Scan for the cell matching the given text and deliver its [x, y] coordinate at center. 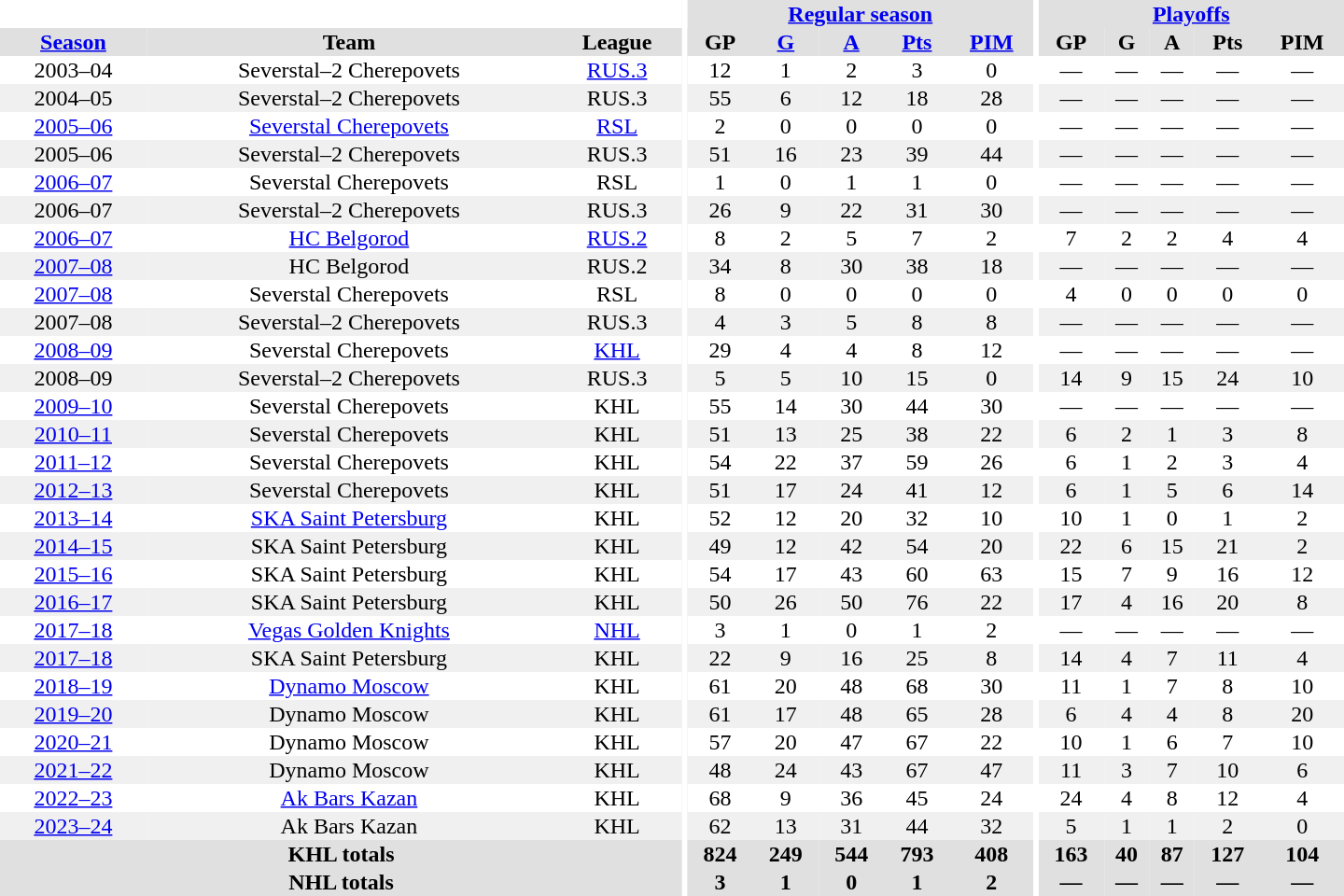
Team [349, 42]
104 [1302, 854]
2023–24 [73, 826]
249 [786, 854]
2016–17 [73, 602]
2014–15 [73, 546]
163 [1071, 854]
2022–23 [73, 798]
793 [917, 854]
2015–16 [73, 574]
Season [73, 42]
60 [917, 574]
2013–14 [73, 518]
49 [720, 546]
29 [720, 350]
65 [917, 714]
2003–04 [73, 70]
2021–22 [73, 770]
408 [992, 854]
87 [1172, 854]
57 [720, 742]
2010–11 [73, 434]
42 [851, 546]
Playoffs [1191, 14]
2009–10 [73, 406]
62 [720, 826]
League [617, 42]
127 [1227, 854]
2011–12 [73, 462]
52 [720, 518]
76 [917, 602]
2019–20 [73, 714]
34 [720, 266]
2020–21 [73, 742]
544 [851, 854]
2004–05 [73, 98]
NHL totals [342, 882]
2012–13 [73, 490]
45 [917, 798]
KHL totals [342, 854]
36 [851, 798]
Vegas Golden Knights [349, 630]
2018–19 [73, 686]
21 [1227, 546]
40 [1127, 854]
NHL [617, 630]
37 [851, 462]
41 [917, 490]
63 [992, 574]
39 [917, 154]
824 [720, 854]
59 [917, 462]
23 [851, 154]
Regular season [861, 14]
